Search for the cell housing the specified text and yield its [X, Y] center coordinate. 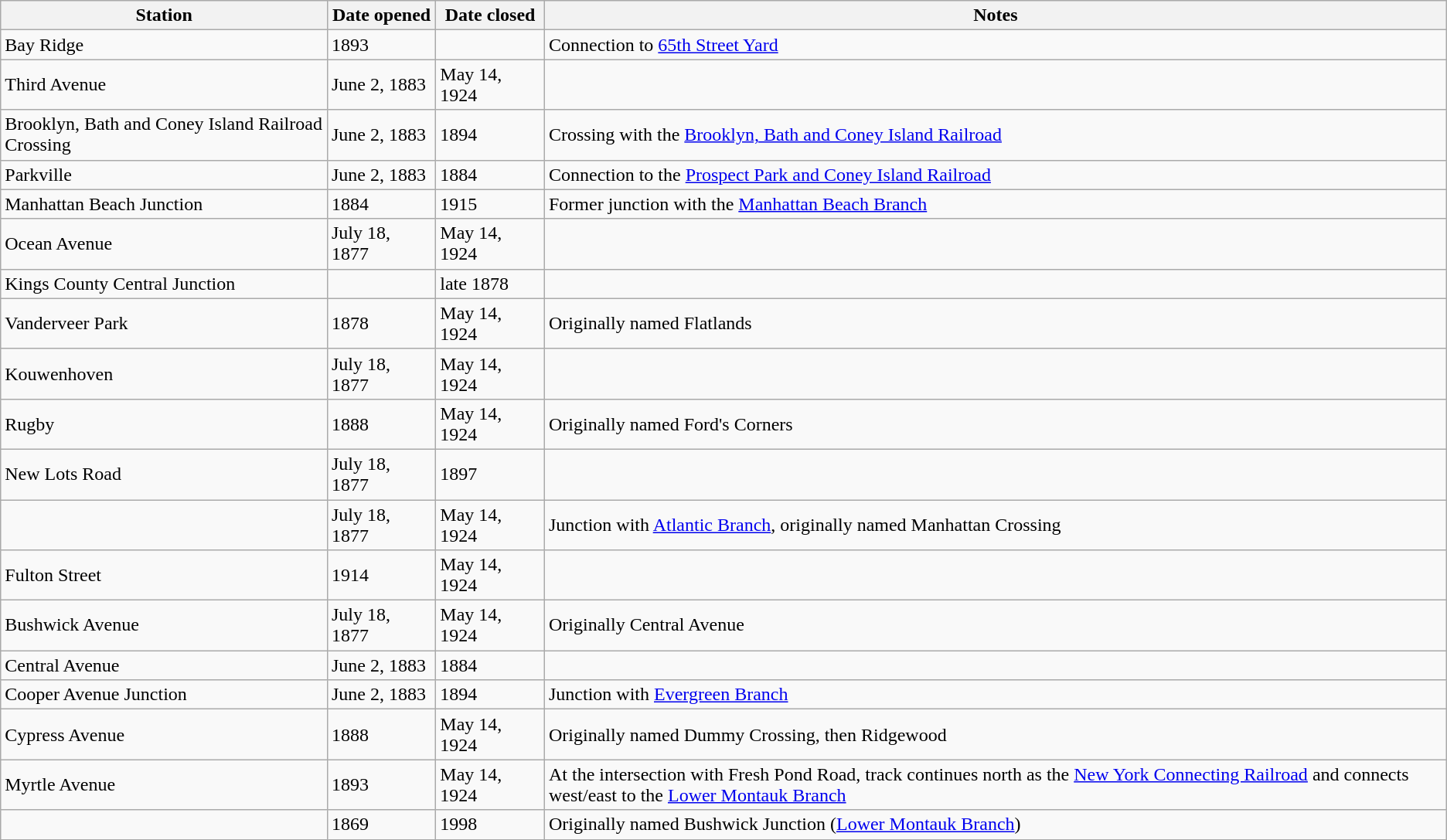
Date closed [490, 15]
Central Avenue [164, 665]
Parkville [164, 175]
1914 [381, 575]
Originally Central Avenue [996, 626]
Former junction with the Manhattan Beach Branch [996, 204]
Originally named Flatlands [996, 323]
Date opened [381, 15]
Originally named Dummy Crossing, then Ridgewood [996, 734]
Bay Ridge [164, 45]
Connection to 65th Street Yard [996, 45]
Cooper Avenue Junction [164, 695]
Vanderveer Park [164, 323]
1915 [490, 204]
late 1878 [490, 284]
Kings County Central Junction [164, 284]
New Lots Road [164, 474]
1878 [381, 323]
Crossing with the Brooklyn, Bath and Coney Island Railroad [996, 134]
Third Avenue [164, 85]
Kouwenhoven [164, 374]
Fulton Street [164, 575]
Ocean Avenue [164, 244]
Notes [996, 15]
Station [164, 15]
1869 [381, 825]
Originally named Ford's Corners [996, 423]
Brooklyn, Bath and Coney Island Railroad Crossing [164, 134]
Myrtle Avenue [164, 785]
Cypress Avenue [164, 734]
Manhattan Beach Junction [164, 204]
Bushwick Avenue [164, 626]
Junction with Evergreen Branch [996, 695]
1897 [490, 474]
Connection to the Prospect Park and Coney Island Railroad [996, 175]
Junction with Atlantic Branch, originally named Manhattan Crossing [996, 524]
Originally named Bushwick Junction (Lower Montauk Branch) [996, 825]
Rugby [164, 423]
1998 [490, 825]
